Find where the given text appears and provide that cell's center as (X, Y) coordinate. 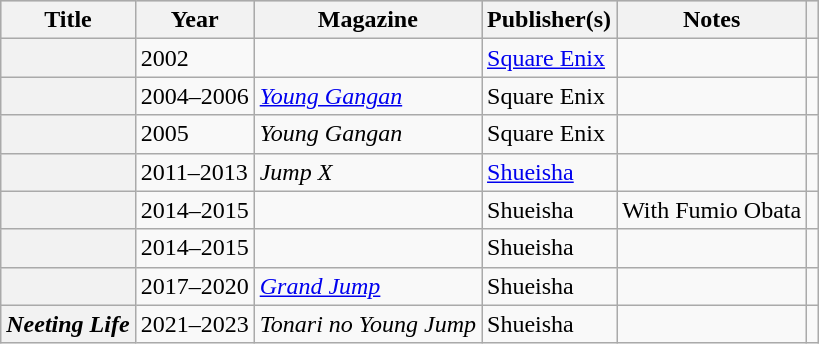
2017–2020 (194, 286)
2005 (194, 134)
2011–2013 (194, 172)
Year (194, 20)
Publisher(s) (550, 20)
Grand Jump (368, 286)
Title (68, 20)
Neeting Life (68, 324)
2021–2023 (194, 324)
Magazine (368, 20)
With Fumio Obata (712, 210)
2004–2006 (194, 96)
Jump X (368, 172)
2002 (194, 58)
Tonari no Young Jump (368, 324)
Notes (712, 20)
